Return the (X, Y) coordinate for the center point of the cell that contains the specified text.  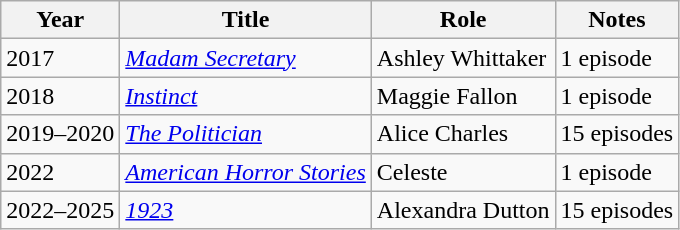
1923 (246, 210)
Ashley Whittaker (463, 58)
Madam Secretary (246, 58)
2017 (60, 58)
Instinct (246, 96)
Role (463, 20)
Alexandra Dutton (463, 210)
The Politician (246, 134)
Celeste (463, 172)
Notes (617, 20)
2019–2020 (60, 134)
American Horror Stories (246, 172)
Maggie Fallon (463, 96)
Title (246, 20)
2018 (60, 96)
2022 (60, 172)
Alice Charles (463, 134)
2022–2025 (60, 210)
Year (60, 20)
